Extract the (x, y) coordinate from the center of the cell holding the provided text.  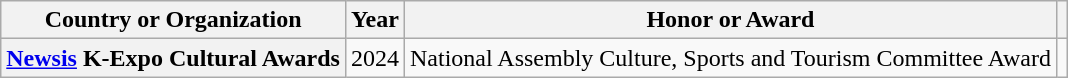
Newsis K-Expo Cultural Awards (174, 58)
National Assembly Culture, Sports and Tourism Committee Award (730, 58)
Honor or Award (730, 20)
Year (374, 20)
2024 (374, 58)
Country or Organization (174, 20)
